Identify which cell holds the provided text, then report its (X, Y) central coordinate. 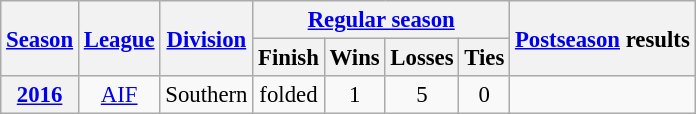
Losses (422, 58)
folded (288, 95)
Southern (206, 95)
5 (422, 95)
AIF (118, 95)
Season (40, 38)
0 (484, 95)
Wins (354, 58)
1 (354, 95)
League (118, 38)
Postseason results (603, 38)
Ties (484, 58)
Division (206, 38)
Finish (288, 58)
Regular season (382, 20)
2016 (40, 95)
